Determine the [X, Y] coordinate at the center of the cell enclosing the given text.  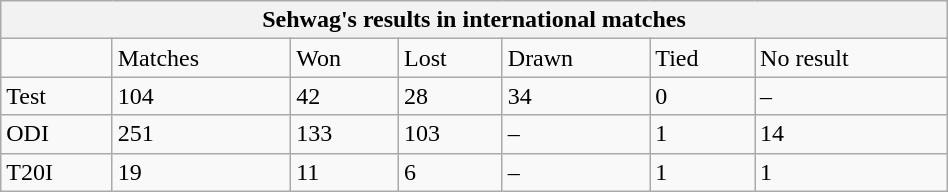
T20I [56, 172]
14 [852, 134]
Lost [450, 58]
133 [345, 134]
Tied [702, 58]
42 [345, 96]
Won [345, 58]
34 [576, 96]
11 [345, 172]
Drawn [576, 58]
ODI [56, 134]
Matches [201, 58]
Test [56, 96]
Sehwag's results in international matches [474, 20]
28 [450, 96]
104 [201, 96]
No result [852, 58]
0 [702, 96]
6 [450, 172]
19 [201, 172]
251 [201, 134]
103 [450, 134]
